Detect which cell encompasses the target text, then output its [X, Y] center coordinate. 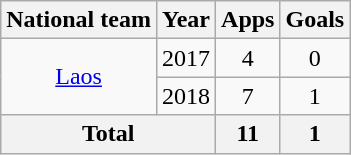
11 [248, 134]
4 [248, 58]
Goals [315, 20]
Laos [79, 77]
0 [315, 58]
2017 [186, 58]
National team [79, 20]
Total [108, 134]
7 [248, 96]
2018 [186, 96]
Year [186, 20]
Apps [248, 20]
